Locate the cell with the specified text and output its (X, Y) center coordinate. 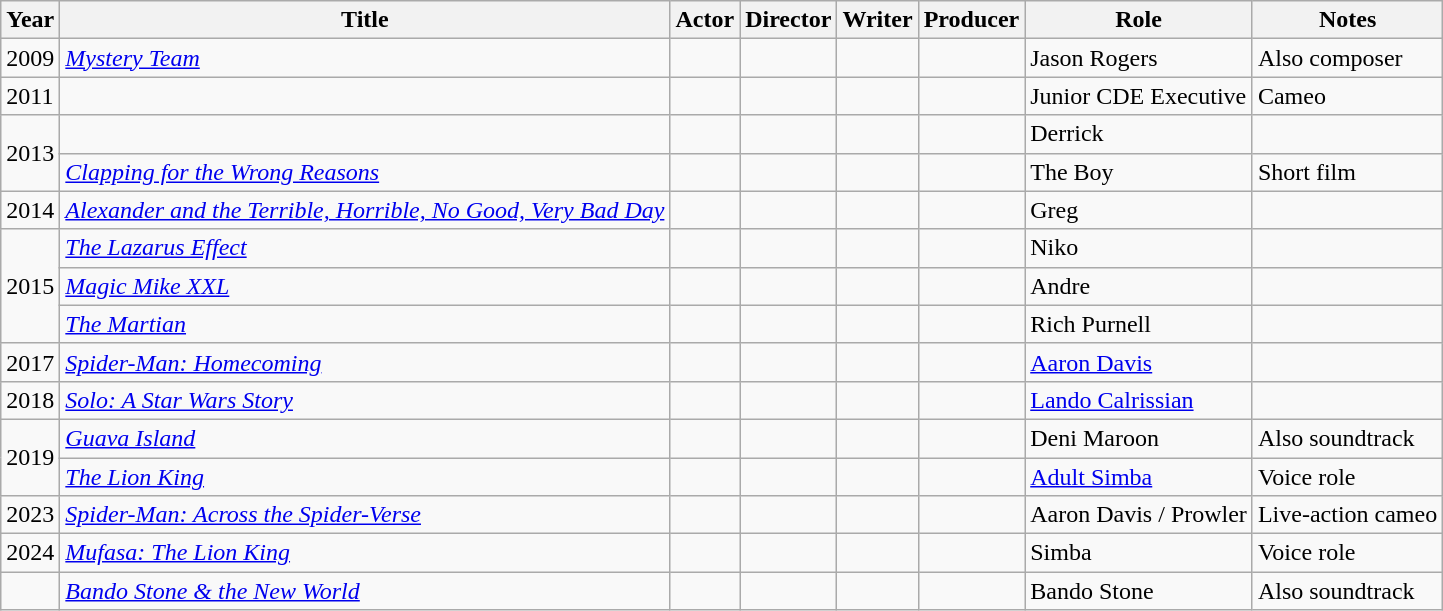
Adult Simba (1139, 477)
2018 (30, 400)
Aaron Davis / Prowler (1139, 515)
Jason Rogers (1139, 58)
Producer (972, 20)
Niko (1139, 248)
2015 (30, 286)
2009 (30, 58)
2024 (30, 553)
Role (1139, 20)
Writer (878, 20)
Clapping for the Wrong Reasons (365, 172)
2019 (30, 457)
Simba (1139, 553)
Notes (1347, 20)
2017 (30, 362)
Live-action cameo (1347, 515)
Actor (705, 20)
Aaron Davis (1139, 362)
Bando Stone (1139, 591)
The Lazarus Effect (365, 248)
Greg (1139, 210)
2013 (30, 153)
Also composer (1347, 58)
Solo: A Star Wars Story (365, 400)
Title (365, 20)
Junior CDE Executive (1139, 96)
The Martian (365, 324)
Year (30, 20)
Andre (1139, 286)
The Boy (1139, 172)
Mufasa: The Lion King (365, 553)
2014 (30, 210)
Deni Maroon (1139, 438)
Spider-Man: Homecoming (365, 362)
Bando Stone & the New World (365, 591)
Short film (1347, 172)
Director (788, 20)
Alexander and the Terrible, Horrible, No Good, Very Bad Day (365, 210)
2023 (30, 515)
The Lion King (365, 477)
2011 (30, 96)
Guava Island (365, 438)
Rich Purnell (1139, 324)
Cameo (1347, 96)
Lando Calrissian (1139, 400)
Derrick (1139, 134)
Mystery Team (365, 58)
Magic Mike XXL (365, 286)
Spider-Man: Across the Spider-Verse (365, 515)
